Find where the given text appears and provide that cell's center as [X, Y] coordinate. 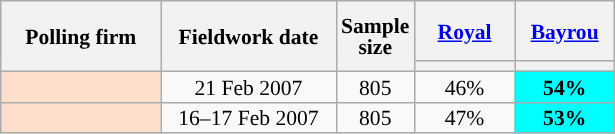
Fieldwork date [248, 36]
16–17 Feb 2007 [248, 118]
Polling firm [81, 36]
47% [464, 118]
54% [565, 86]
21 Feb 2007 [248, 86]
46% [464, 86]
Royal [464, 31]
53% [565, 118]
Bayrou [565, 31]
Samplesize [375, 36]
